From the cell containing the given text, extract its center point as (x, y) coordinate. 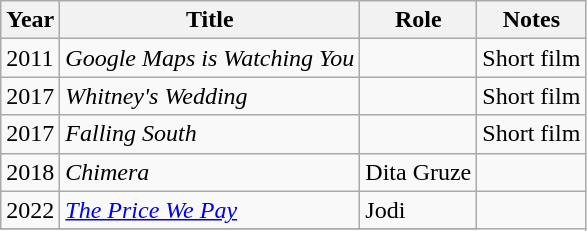
Jodi (418, 210)
Google Maps is Watching You (210, 58)
Chimera (210, 172)
2011 (30, 58)
The Price We Pay (210, 210)
Role (418, 20)
Dita Gruze (418, 172)
Title (210, 20)
Falling South (210, 134)
Notes (532, 20)
Year (30, 20)
2022 (30, 210)
Whitney's Wedding (210, 96)
2018 (30, 172)
